Determine the [X, Y] coordinate at the center of the cell enclosing the given text.  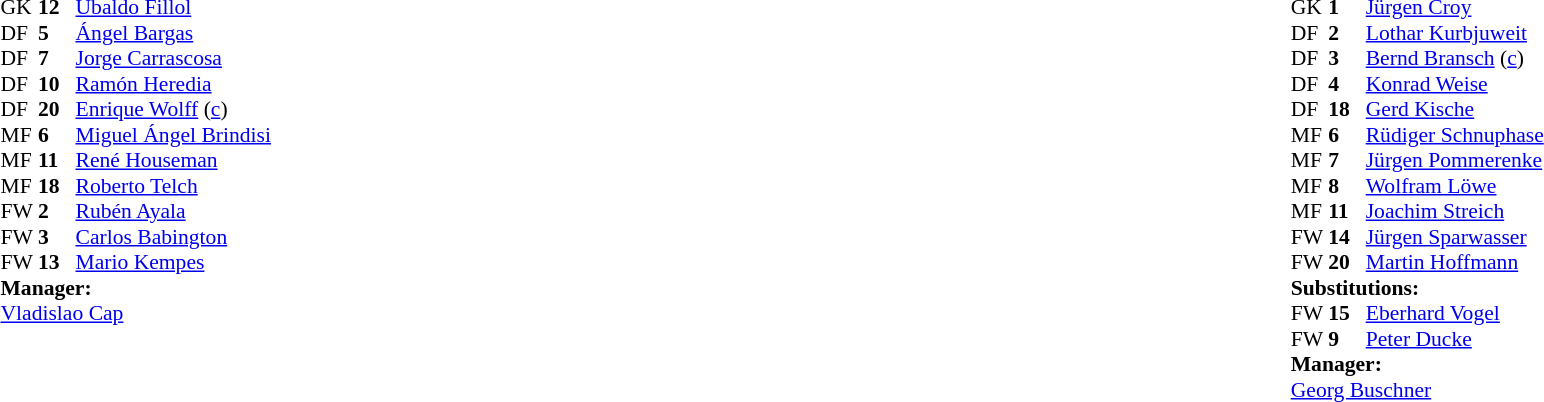
Ramón Heredia [174, 84]
8 [1347, 186]
Substitutions: [1418, 288]
Konrad Weise [1455, 84]
Vladislao Cap [135, 313]
13 [57, 263]
Carlos Babington [174, 237]
Enrique Wolff (c) [174, 109]
Roberto Telch [174, 186]
Martin Hoffmann [1455, 263]
Bernd Bransch (c) [1455, 59]
5 [57, 33]
14 [1347, 237]
4 [1347, 84]
9 [1347, 339]
Peter Ducke [1455, 339]
Mario Kempes [174, 263]
Miguel Ángel Brindisi [174, 135]
Joachim Streich [1455, 211]
Ángel Bargas [174, 33]
René Houseman [174, 161]
Jürgen Sparwasser [1455, 237]
Eberhard Vogel [1455, 313]
Jorge Carrascosa [174, 59]
15 [1347, 313]
Jürgen Pommerenke [1455, 161]
Rüdiger Schnuphase [1455, 135]
Lothar Kurbjuweit [1455, 33]
Rubén Ayala [174, 211]
Wolfram Löwe [1455, 186]
10 [57, 84]
Gerd Kische [1455, 109]
